Detect which cell encompasses the target text, then output its [x, y] center coordinate. 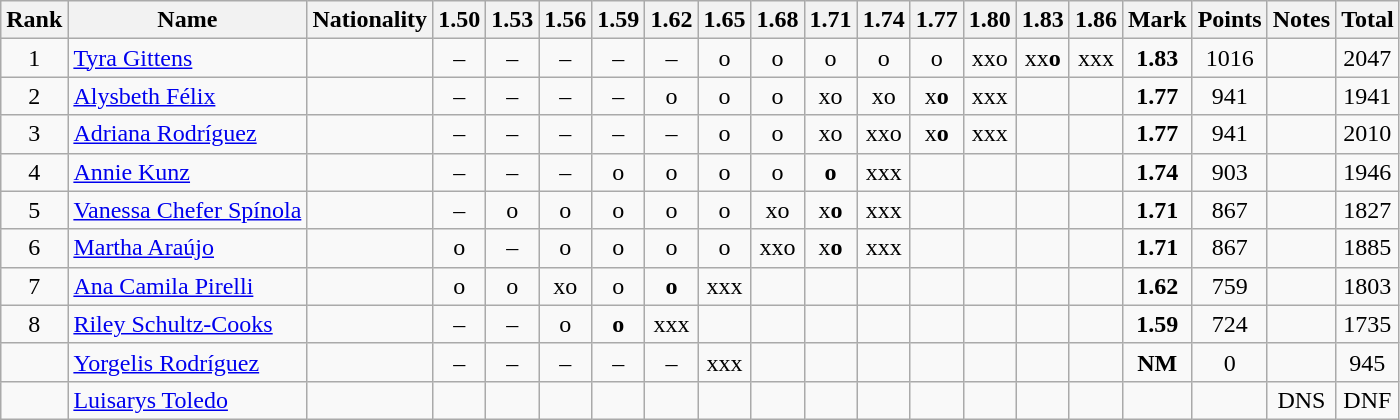
724 [1230, 324]
1.68 [778, 20]
Mark [1157, 20]
7 [34, 286]
759 [1230, 286]
1.65 [724, 20]
1885 [1368, 248]
1803 [1368, 286]
Nationality [370, 20]
Total [1368, 20]
Luisarys Toledo [188, 400]
Martha Araújo [188, 248]
Ana Camila Pirelli [188, 286]
Points [1230, 20]
DNS [1301, 400]
1946 [1368, 172]
1 [34, 58]
Name [188, 20]
1.50 [460, 20]
Annie Kunz [188, 172]
0 [1230, 362]
2047 [1368, 58]
903 [1230, 172]
1016 [1230, 58]
2 [34, 96]
Vanessa Chefer Spínola [188, 210]
Tyra Gittens [188, 58]
Adriana Rodríguez [188, 134]
3 [34, 134]
Riley Schultz-Cooks [188, 324]
945 [1368, 362]
8 [34, 324]
1.80 [990, 20]
4 [34, 172]
NM [1157, 362]
1941 [1368, 96]
1827 [1368, 210]
1.56 [566, 20]
2010 [1368, 134]
6 [34, 248]
1.53 [512, 20]
Alysbeth Félix [188, 96]
Rank [34, 20]
Notes [1301, 20]
1.86 [1096, 20]
5 [34, 210]
Yorgelis Rodríguez [188, 362]
1735 [1368, 324]
DNF [1368, 400]
